Extract the [X, Y] coordinate from the center of the cell holding the provided text.  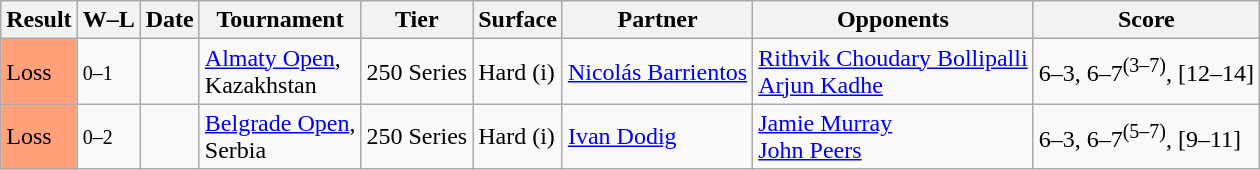
6–3, 6–7(5–7), [9–11] [1146, 136]
0–2 [108, 136]
Date [170, 20]
Belgrade Open,Serbia [280, 136]
Rithvik Choudary Bollipalli Arjun Kadhe [893, 72]
Tier [417, 20]
Almaty Open,Kazakhstan [280, 72]
Ivan Dodig [657, 136]
Jamie Murray John Peers [893, 136]
Tournament [280, 20]
Result [39, 20]
Opponents [893, 20]
Surface [518, 20]
Partner [657, 20]
0–1 [108, 72]
W–L [108, 20]
Score [1146, 20]
Nicolás Barrientos [657, 72]
6–3, 6–7(3–7), [12–14] [1146, 72]
